Capture the cell that displays the provided text and extract its (X, Y) central coordinate. 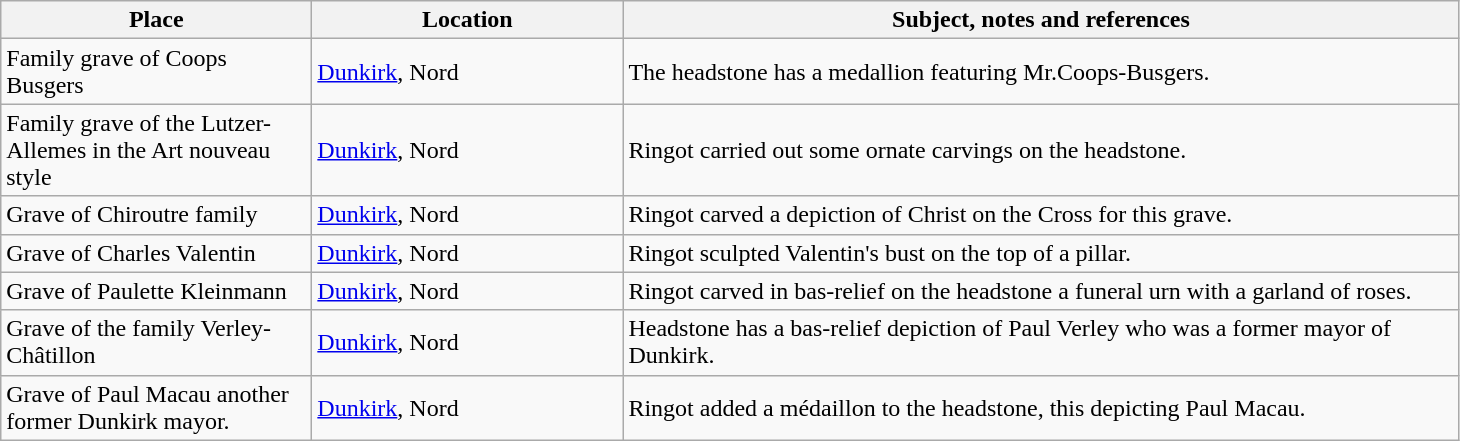
Ringot sculpted Valentin's bust on the top of a pillar. (1041, 253)
Headstone has a bas-relief depiction of Paul Verley who was a former mayor of Dunkirk. (1041, 342)
The headstone has a medallion featuring Mr.Coops-Busgers. (1041, 72)
Grave of the family Verley-Châtillon (156, 342)
Family grave of Coops Busgers (156, 72)
Place (156, 20)
Ringot carved in bas-relief on the headstone a funeral urn with a garland of roses. (1041, 291)
Grave of Charles Valentin (156, 253)
Grave of Paulette Kleinmann (156, 291)
Grave of Chiroutre family (156, 215)
Grave of Paul Macau another former Dunkirk mayor. (156, 408)
Ringot carved a depiction of Christ on the Cross for this grave. (1041, 215)
Location (468, 20)
Ringot carried out some ornate carvings on the headstone. (1041, 150)
Subject, notes and references (1041, 20)
Ringot added a médaillon to the headstone, this depicting Paul Macau. (1041, 408)
Family grave of the Lutzer-Allemes in the Art nouveau style (156, 150)
